Determine the [x, y] coordinate at the center of the cell enclosing the given text.  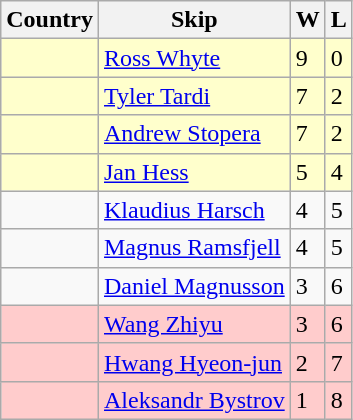
Wang Zhiyu [194, 324]
L [338, 20]
Skip [194, 20]
W [308, 20]
Andrew Stopera [194, 134]
Daniel Magnusson [194, 286]
9 [308, 58]
Aleksandr Bystrov [194, 400]
Hwang Hyeon-jun [194, 362]
1 [308, 400]
Klaudius Harsch [194, 210]
8 [338, 400]
Magnus Ramsfjell [194, 248]
Jan Hess [194, 172]
0 [338, 58]
Tyler Tardi [194, 96]
Country [50, 20]
Ross Whyte [194, 58]
